Scan for the cell matching the given text and deliver its [X, Y] coordinate at center. 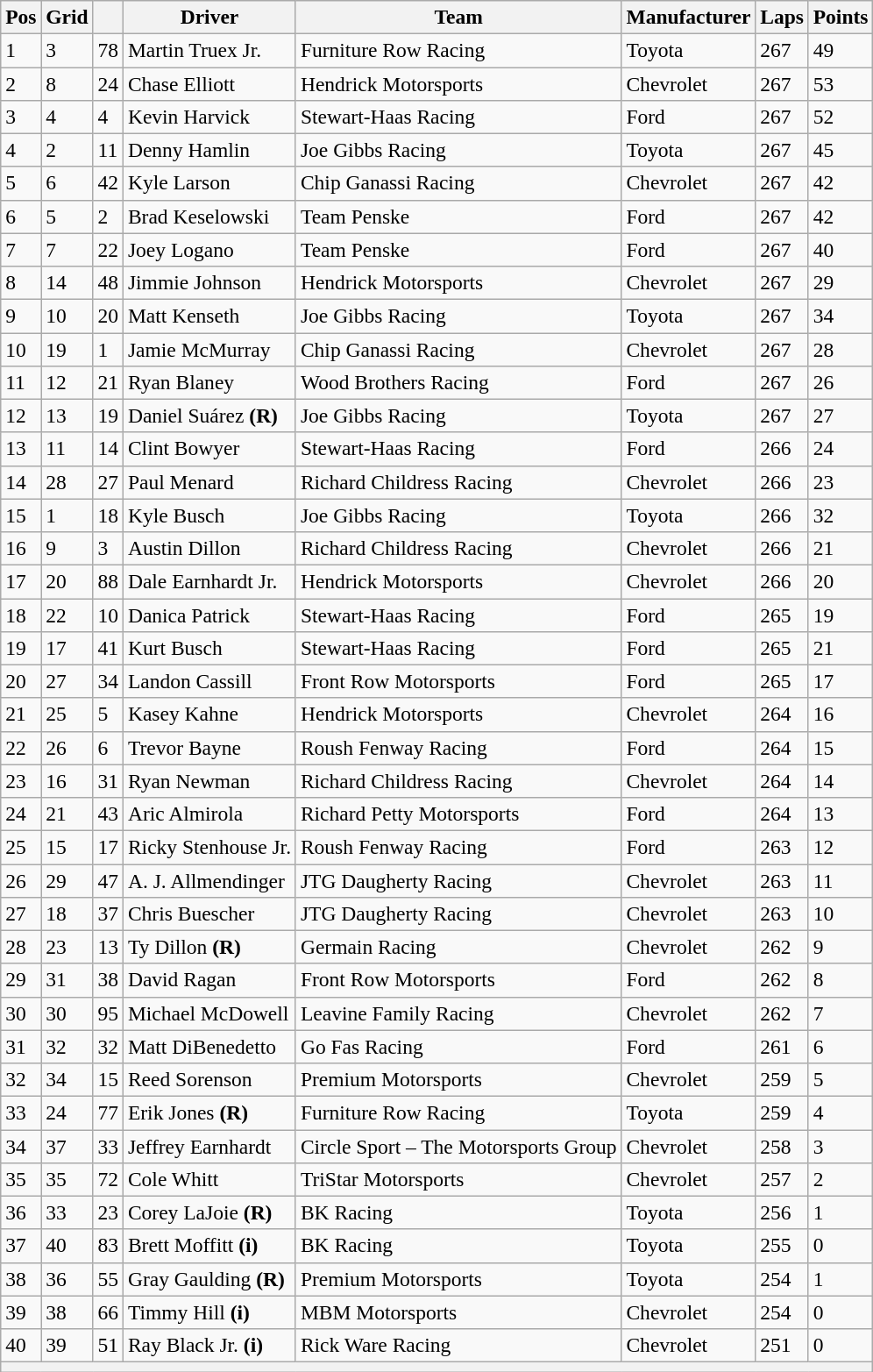
Ryan Blaney [209, 382]
A. J. Allmendinger [209, 880]
72 [108, 1179]
Circle Sport – The Motorsports Group [458, 1146]
Dale Earnhardt Jr. [209, 581]
Jeffrey Earnhardt [209, 1146]
Michael McDowell [209, 1013]
Brad Keselowski [209, 217]
David Ragan [209, 980]
Daniel Suárez (R) [209, 416]
Cole Whitt [209, 1179]
51 [108, 1345]
258 [782, 1146]
Brett Moffitt (i) [209, 1246]
Points [841, 17]
Joey Logano [209, 250]
TriStar Motorsports [458, 1179]
Ty Dillon (R) [209, 947]
Trevor Bayne [209, 748]
Reed Sorenson [209, 1079]
Clint Bowyer [209, 449]
Corey LaJoie (R) [209, 1212]
77 [108, 1113]
95 [108, 1013]
Chase Elliott [209, 83]
78 [108, 50]
41 [108, 648]
Jimmie Johnson [209, 282]
Erik Jones (R) [209, 1113]
Ryan Newman [209, 781]
251 [782, 1345]
66 [108, 1312]
Wood Brothers Racing [458, 382]
Driver [209, 17]
Gray Gaulding (R) [209, 1279]
Chris Buescher [209, 913]
83 [108, 1246]
Germain Racing [458, 947]
47 [108, 880]
49 [841, 50]
255 [782, 1246]
261 [782, 1047]
45 [841, 150]
MBM Motorsports [458, 1312]
Richard Petty Motorsports [458, 814]
Kyle Larson [209, 183]
Pos [21, 17]
Danica Patrick [209, 615]
Paul Menard [209, 482]
256 [782, 1212]
Grid [67, 17]
Rick Ware Racing [458, 1345]
Kevin Harvick [209, 117]
Go Fas Racing [458, 1047]
Kyle Busch [209, 515]
Denny Hamlin [209, 150]
Laps [782, 17]
88 [108, 581]
Aric Almirola [209, 814]
43 [108, 814]
Ray Black Jr. (i) [209, 1345]
Kasey Kahne [209, 714]
Matt DiBenedetto [209, 1047]
48 [108, 282]
53 [841, 83]
Jamie McMurray [209, 349]
Landon Cassill [209, 681]
Ricky Stenhouse Jr. [209, 847]
257 [782, 1179]
Timmy Hill (i) [209, 1312]
Leavine Family Racing [458, 1013]
Martin Truex Jr. [209, 50]
Kurt Busch [209, 648]
52 [841, 117]
55 [108, 1279]
Team [458, 17]
Matt Kenseth [209, 316]
Austin Dillon [209, 548]
Manufacturer [689, 17]
